Pinpoint the cell where the given text exists, returning its (x, y) midpoint coordinate. 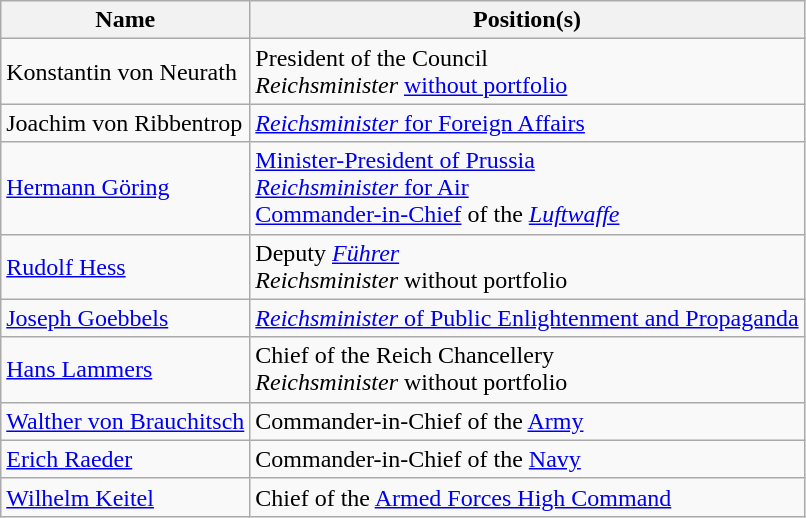
Chief of the Reich Chancellery Reichsminister without portfolio (527, 370)
Name (126, 20)
Erich Raeder (126, 459)
Position(s) (527, 20)
Konstantin von Neurath (126, 72)
Chief of the Armed Forces High Command (527, 497)
Reichsminister of Public Enlightenment and Propaganda (527, 318)
President of the Council Reichsminister without portfolio (527, 72)
Commander-in-Chief of the Navy (527, 459)
Commander-in-Chief of the Army (527, 421)
Wilhelm Keitel (126, 497)
Joseph Goebbels (126, 318)
Hermann Göring (126, 188)
Joachim von Ribbentrop (126, 123)
Hans Lammers (126, 370)
Reichsminister for Foreign Affairs (527, 123)
Deputy FührerReichsminister without portfolio (527, 266)
Rudolf Hess (126, 266)
Walther von Brauchitsch (126, 421)
Minister-President of PrussiaReichsminister for AirCommander-in-Chief of the Luftwaffe (527, 188)
